Scan for the cell matching the given text and deliver its (x, y) coordinate at center. 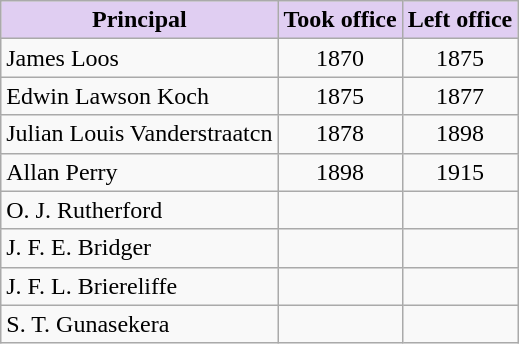
Took office (340, 20)
S. T. Gunasekera (140, 324)
James Loos (140, 58)
1878 (340, 134)
1877 (460, 96)
Left office (460, 20)
O. J. Rutherford (140, 210)
Julian Louis Vanderstraatcn (140, 134)
Allan Perry (140, 172)
1870 (340, 58)
J. F. E. Bridger (140, 248)
1915 (460, 172)
J. F. L. Briereliffe (140, 286)
Principal (140, 20)
Edwin Lawson Koch (140, 96)
